Identify which cell holds the provided text, then report its [x, y] central coordinate. 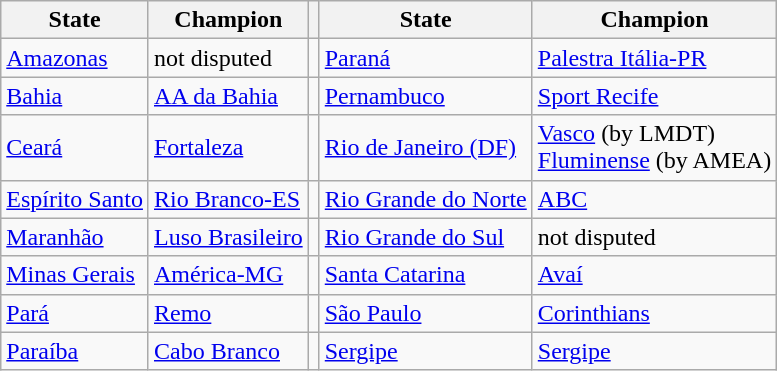
Minas Gerais [75, 275]
Cabo Branco [228, 351]
Pará [75, 313]
Remo [228, 313]
Palestra Itália-PR [654, 58]
América-MG [228, 275]
Vasco (by LMDT)Fluminense (by AMEA) [654, 148]
Ceará [75, 148]
Fortaleza [228, 148]
Maranhão [75, 237]
Avaí [654, 275]
Bahia [75, 96]
Pernambuco [426, 96]
AA da Bahia [228, 96]
Sport Recife [654, 96]
Rio Grande do Sul [426, 237]
Luso Brasileiro [228, 237]
Santa Catarina [426, 275]
Corinthians [654, 313]
Rio Branco-ES [228, 199]
Amazonas [75, 58]
Espírito Santo [75, 199]
ABC [654, 199]
São Paulo [426, 313]
Paraíba [75, 351]
Paraná [426, 58]
Rio de Janeiro (DF) [426, 148]
Rio Grande do Norte [426, 199]
